Capture the cell that displays the provided text and extract its (x, y) central coordinate. 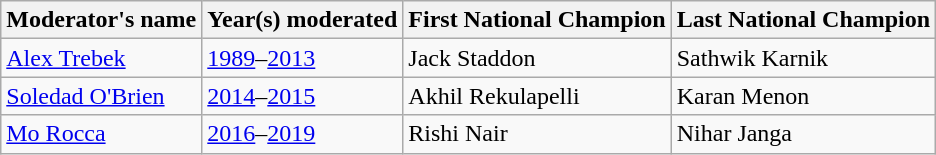
Soledad O'Brien (102, 96)
Mo Rocca (102, 134)
Sathwik Karnik (803, 58)
Alex Trebek (102, 58)
Year(s) moderated (302, 20)
Jack Staddon (537, 58)
2014–2015 (302, 96)
Akhil Rekulapelli (537, 96)
1989–2013 (302, 58)
Moderator's name (102, 20)
Rishi Nair (537, 134)
First National Champion (537, 20)
Last National Champion (803, 20)
Karan Menon (803, 96)
Nihar Janga (803, 134)
2016–2019 (302, 134)
